Output the (X, Y) coordinate of the center of the cell containing the given text.  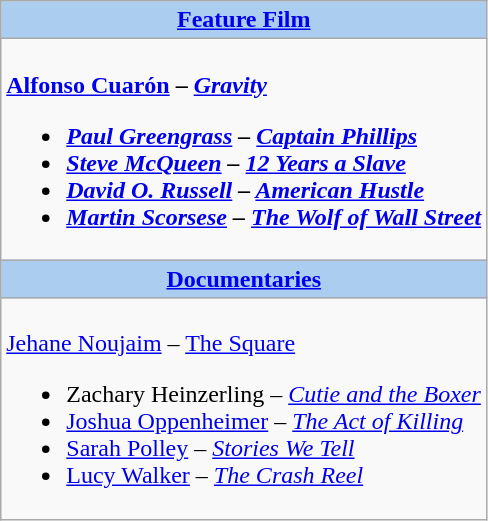
Feature Film (244, 20)
Documentaries (244, 279)
